For the text-containing cell, return its midpoint in (x, y) coordinate format. 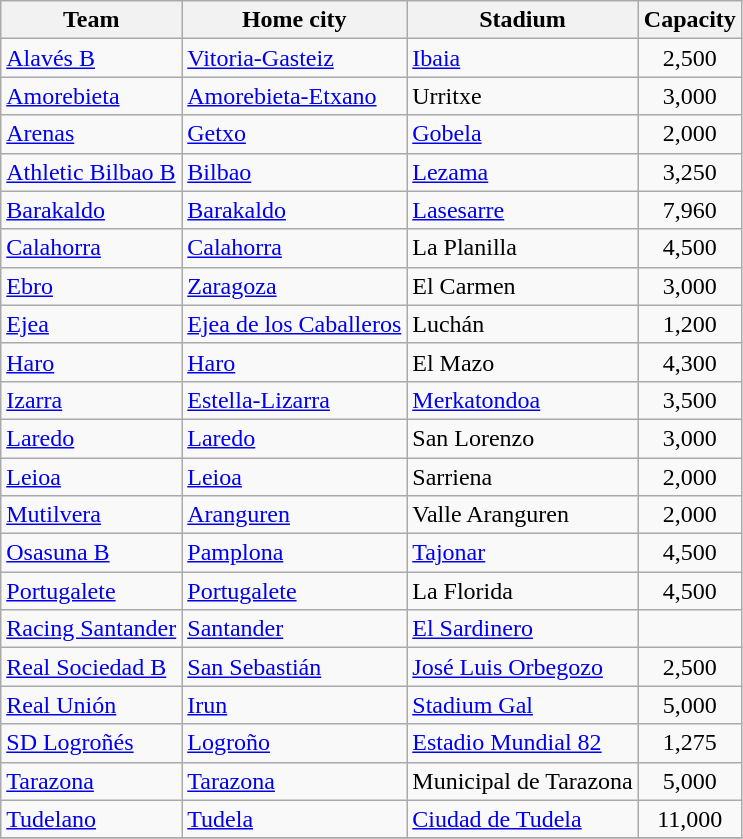
Athletic Bilbao B (92, 172)
Capacity (690, 20)
El Sardinero (523, 629)
Amorebieta-Etxano (294, 96)
SD Logroñés (92, 743)
Lasesarre (523, 210)
Arenas (92, 134)
4,300 (690, 362)
Aranguren (294, 515)
San Lorenzo (523, 438)
Tajonar (523, 553)
Santander (294, 629)
Stadium (523, 20)
Tudelano (92, 819)
Stadium Gal (523, 705)
3,250 (690, 172)
Ebro (92, 286)
Ciudad de Tudela (523, 819)
Sarriena (523, 477)
Gobela (523, 134)
Zaragoza (294, 286)
11,000 (690, 819)
Estadio Mundial 82 (523, 743)
Racing Santander (92, 629)
Osasuna B (92, 553)
Izarra (92, 400)
Real Sociedad B (92, 667)
El Carmen (523, 286)
Valle Aranguren (523, 515)
Team (92, 20)
3,500 (690, 400)
Irun (294, 705)
1,275 (690, 743)
Amorebieta (92, 96)
Ejea de los Caballeros (294, 324)
Ibaia (523, 58)
Urritxe (523, 96)
La Florida (523, 591)
Mutilvera (92, 515)
1,200 (690, 324)
Luchán (523, 324)
La Planilla (523, 248)
Estella-Lizarra (294, 400)
Merkatondoa (523, 400)
Logroño (294, 743)
Municipal de Tarazona (523, 781)
Pamplona (294, 553)
Tudela (294, 819)
Real Unión (92, 705)
Vitoria-Gasteiz (294, 58)
El Mazo (523, 362)
Alavés B (92, 58)
7,960 (690, 210)
Getxo (294, 134)
Ejea (92, 324)
José Luis Orbegozo (523, 667)
Home city (294, 20)
Lezama (523, 172)
San Sebastián (294, 667)
Bilbao (294, 172)
